Search for the cell housing the specified text and yield its (X, Y) center coordinate. 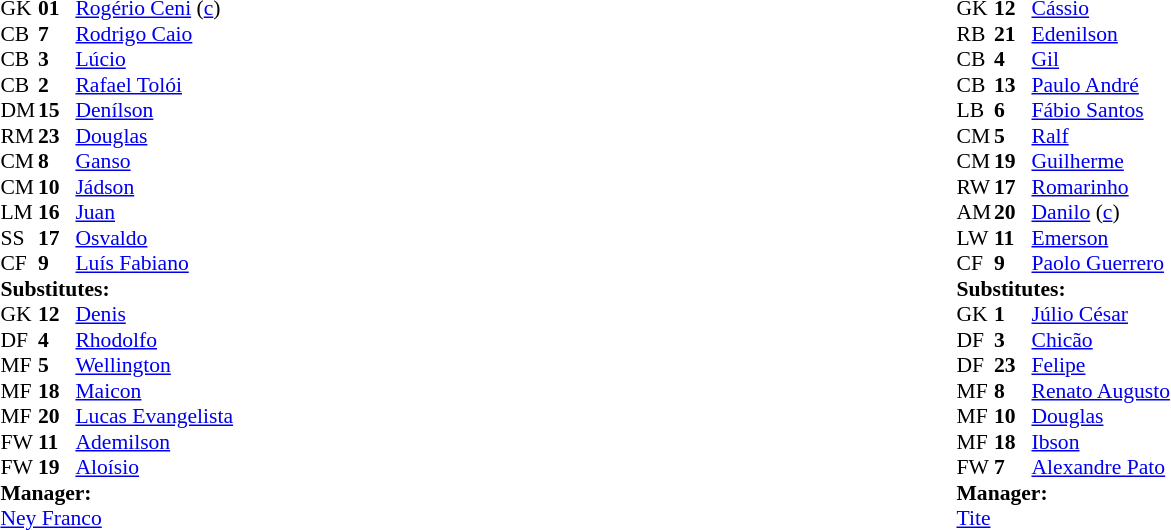
RM (19, 136)
RB (975, 34)
13 (1013, 85)
6 (1013, 111)
Rodrigo Caio (154, 34)
Edenilson (1100, 34)
Luís Fabiano (154, 263)
12 (57, 315)
Jádson (154, 187)
LB (975, 111)
Paulo André (1100, 85)
Lucas Evangelista (154, 417)
Wellington (154, 365)
Ralf (1100, 136)
Fábio Santos (1100, 111)
Ibson (1100, 442)
15 (57, 111)
Paolo Guerrero (1100, 263)
Guilherme (1100, 161)
DM (19, 111)
Chicão (1100, 340)
Aloísio (154, 467)
AM (975, 213)
Osvaldo (154, 238)
Gil (1100, 59)
Ganso (154, 161)
Danilo (c) (1100, 213)
Rafael Tolói (154, 85)
LM (19, 213)
Denis (154, 315)
Alexandre Pato (1100, 467)
2 (57, 85)
Emerson (1100, 238)
16 (57, 213)
Maicon (154, 391)
Ademilson (154, 442)
Renato Augusto (1100, 391)
Lúcio (154, 59)
Juan (154, 213)
21 (1013, 34)
RW (975, 187)
1 (1013, 315)
Denílson (154, 111)
Rhodolfo (154, 340)
Romarinho (1100, 187)
LW (975, 238)
Júlio César (1100, 315)
Felipe (1100, 365)
SS (19, 238)
